Identify which cell holds the provided text, then report its (X, Y) central coordinate. 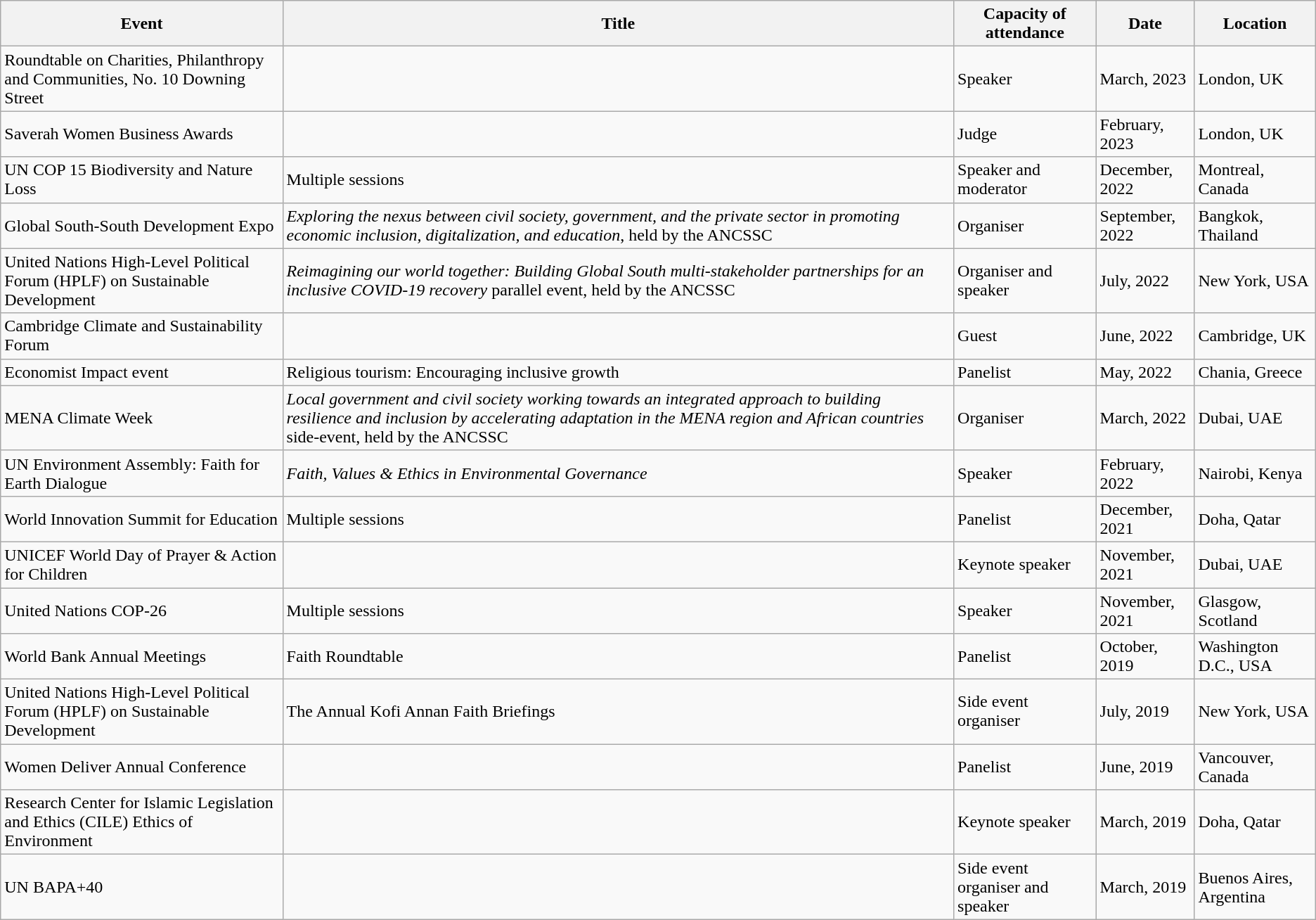
Chania, Greece (1255, 372)
Research Center for Islamic Legislation and Ethics (CILE) Ethics of Environment (142, 822)
Roundtable on Charities, Philanthropy and Communities, No. 10 Downing Street (142, 79)
March, 2023 (1145, 79)
MENA Climate Week (142, 418)
UN Environment Assembly: Faith for Earth Dialogue (142, 473)
World Bank Annual Meetings (142, 657)
Event (142, 24)
Speaker and moderator (1025, 180)
December, 2022 (1145, 180)
UN BAPA+40 (142, 887)
July, 2019 (1145, 712)
UNICEF World Day of Prayer & Action for Children (142, 564)
Cambridge Climate and Sustainability Forum (142, 336)
Faith Roundtable (619, 657)
Guest (1025, 336)
Capacity of attendance (1025, 24)
September, 2022 (1145, 225)
Vancouver, Canada (1255, 767)
Global South-South Development Expo (142, 225)
May, 2022 (1145, 372)
Nairobi, Kenya (1255, 473)
December, 2021 (1145, 519)
Washington D.C., USA (1255, 657)
Side event organiser and speaker (1025, 887)
Title (619, 24)
February, 2022 (1145, 473)
Economist Impact event (142, 372)
February, 2023 (1145, 134)
Montreal, Canada (1255, 180)
The Annual Kofi Annan Faith Briefings (619, 712)
June, 2019 (1145, 767)
July, 2022 (1145, 281)
UN COP 15 Biodiversity and Nature Loss (142, 180)
Location (1255, 24)
Faith, Values & Ethics in Environmental Governance (619, 473)
Religious tourism: Encouraging inclusive growth (619, 372)
Buenos Aires, Argentina (1255, 887)
Judge (1025, 134)
United Nations COP-26 (142, 611)
Saverah Women Business Awards (142, 134)
Bangkok, Thailand (1255, 225)
World Innovation Summit for Education (142, 519)
Date (1145, 24)
June, 2022 (1145, 336)
Side event organiser (1025, 712)
Organiser and speaker (1025, 281)
Cambridge, UK (1255, 336)
Glasgow, Scotland (1255, 611)
October, 2019 (1145, 657)
Women Deliver Annual Conference (142, 767)
March, 2022 (1145, 418)
